Pinpoint the cell where the given text exists, returning its (X, Y) midpoint coordinate. 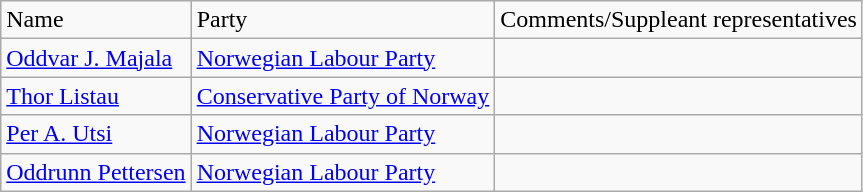
Name (96, 20)
Oddrunn Pettersen (96, 172)
Thor Listau (96, 96)
Conservative Party of Norway (343, 96)
Party (343, 20)
Oddvar J. Majala (96, 58)
Comments/Suppleant representatives (679, 20)
Per A. Utsi (96, 134)
